Scan for the cell matching the given text and deliver its (X, Y) coordinate at center. 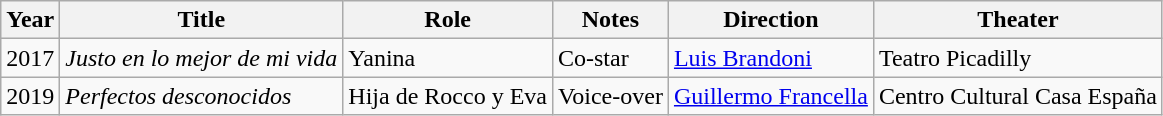
Theater (1018, 20)
Perfectos desconocidos (202, 96)
2017 (30, 58)
2019 (30, 96)
Direction (770, 20)
Year (30, 20)
Voice-over (610, 96)
Hija de Rocco y Eva (448, 96)
Luis Brandoni (770, 58)
Role (448, 20)
Centro Cultural Casa España (1018, 96)
Co-star (610, 58)
Notes (610, 20)
Yanina (448, 58)
Teatro Picadilly (1018, 58)
Guillermo Francella (770, 96)
Justo en lo mejor de mi vida (202, 58)
Title (202, 20)
